Scan for the cell matching the given text and deliver its (x, y) coordinate at center. 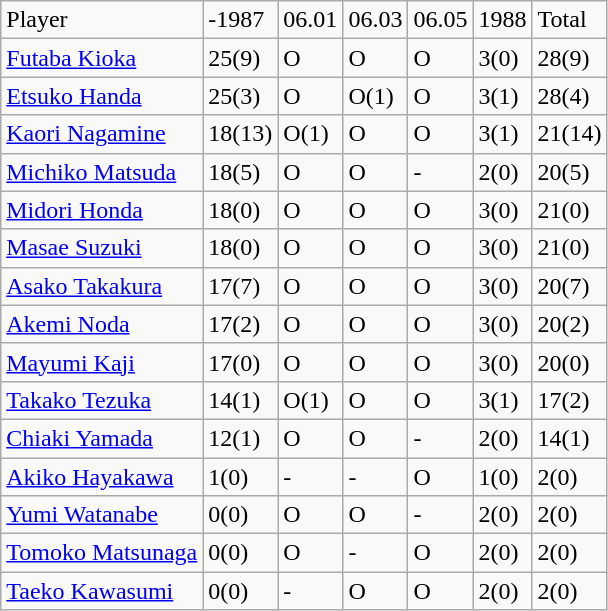
Asako Takakura (102, 286)
06.05 (440, 20)
18(5) (240, 172)
Yumi Watanabe (102, 515)
20(0) (570, 362)
28(4) (570, 96)
06.03 (376, 20)
Michiko Matsuda (102, 172)
-1987 (240, 20)
Mayumi Kaji (102, 362)
20(2) (570, 324)
25(3) (240, 96)
1988 (502, 20)
Kaori Nagamine (102, 134)
Futaba Kioka (102, 58)
06.01 (310, 20)
20(5) (570, 172)
18(13) (240, 134)
Player (102, 20)
21(14) (570, 134)
Akiko Hayakawa (102, 477)
Akemi Noda (102, 324)
12(1) (240, 438)
17(7) (240, 286)
Takako Tezuka (102, 400)
17(0) (240, 362)
Chiaki Yamada (102, 438)
Taeko Kawasumi (102, 591)
28(9) (570, 58)
Masae Suzuki (102, 248)
25(9) (240, 58)
Midori Honda (102, 210)
20(7) (570, 286)
Total (570, 20)
Etsuko Handa (102, 96)
Tomoko Matsunaga (102, 553)
